Return (X, Y) of the center of cell containing provided text 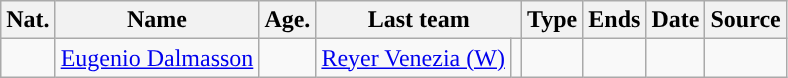
Date (676, 20)
Last team (419, 20)
Reyer Venezia (W) (414, 58)
Type (552, 20)
Age. (288, 20)
Nat. (28, 20)
Name (157, 20)
Source (746, 20)
Ends (614, 20)
Eugenio Dalmasson (157, 58)
